Output the [x, y] coordinate of the center of the cell containing the given text.  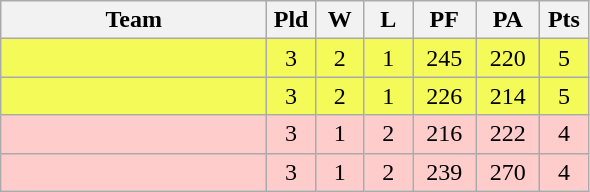
L [388, 20]
220 [508, 58]
270 [508, 172]
222 [508, 134]
Pld [292, 20]
226 [444, 96]
Pts [564, 20]
PF [444, 20]
Team [134, 20]
PA [508, 20]
239 [444, 172]
245 [444, 58]
214 [508, 96]
216 [444, 134]
W [340, 20]
